For the text-containing cell, return its midpoint in [X, Y] coordinate format. 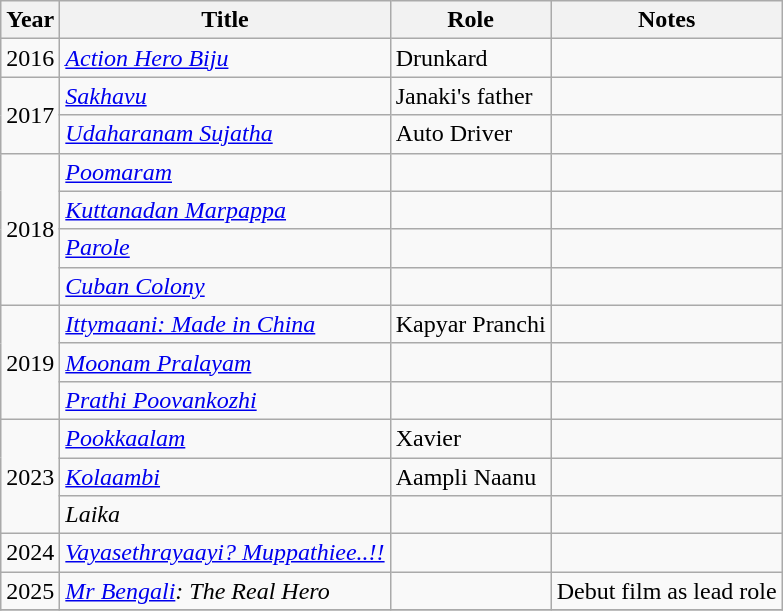
Kapyar Pranchi [470, 324]
Sakhavu [225, 96]
Prathi Poovankozhi [225, 400]
Role [470, 20]
Janaki's father [470, 96]
Cuban Colony [225, 286]
Pookkaalam [225, 438]
2018 [30, 229]
2023 [30, 476]
Laika [225, 515]
Title [225, 20]
Ittymaani: Made in China [225, 324]
2019 [30, 362]
Action Hero Biju [225, 58]
Debut film as lead role [666, 591]
Xavier [470, 438]
Notes [666, 20]
Moonam Pralayam [225, 362]
2024 [30, 553]
Auto Driver [470, 134]
2016 [30, 58]
Parole [225, 248]
Kolaambi [225, 477]
Kuttanadan Marpappa [225, 210]
Vayasethrayaayi? Muppathiee..!! [225, 553]
Year [30, 20]
Mr Bengali: The Real Hero [225, 591]
Poomaram [225, 172]
Drunkard [470, 58]
2017 [30, 115]
Udaharanam Sujatha [225, 134]
Aampli Naanu [470, 477]
2025 [30, 591]
